Extract the [x, y] coordinate from the center of the cell holding the provided text.  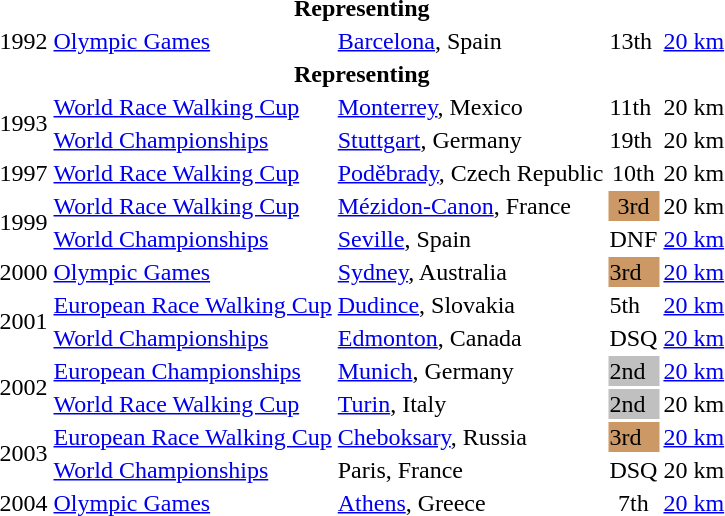
Dudince, Slovakia [470, 305]
11th [634, 107]
Monterrey, Mexico [470, 107]
Mézidon-Canon, France [470, 206]
Edmonton, Canada [470, 338]
Seville, Spain [470, 239]
19th [634, 140]
5th [634, 305]
European Championships [192, 371]
Munich, Germany [470, 371]
Barcelona, Spain [470, 41]
Poděbrady, Czech Republic [470, 173]
Turin, Italy [470, 404]
DNF [634, 239]
13th [634, 41]
Paris, France [470, 470]
Sydney, Australia [470, 272]
Stuttgart, Germany [470, 140]
Cheboksary, Russia [470, 437]
10th [634, 173]
